Extract the [X, Y] coordinate from the center of the cell holding the provided text.  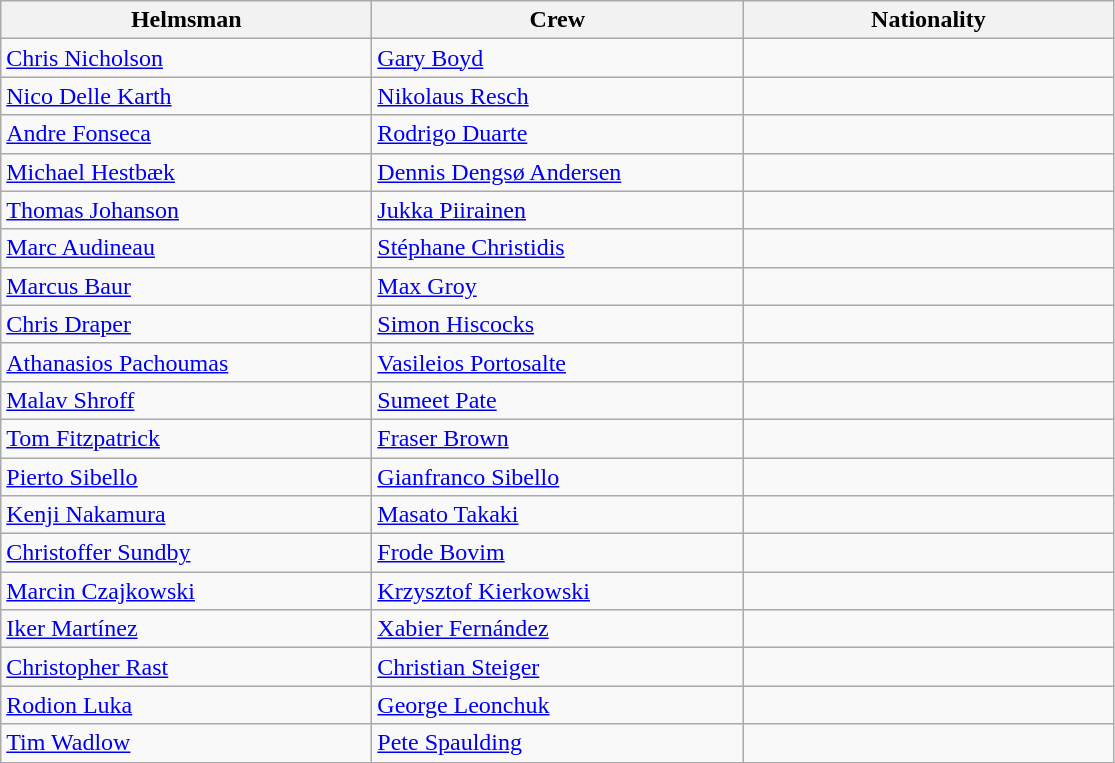
Jukka Piirainen [558, 210]
Crew [558, 20]
Pete Spaulding [558, 743]
Vasileios Portosalte [558, 362]
Christopher Rast [186, 667]
Fraser Brown [558, 438]
Simon Hiscocks [558, 324]
Iker Martínez [186, 629]
Marc Audineau [186, 248]
Chris Draper [186, 324]
Dennis Dengsø Andersen [558, 172]
Xabier Fernández [558, 629]
Helmsman [186, 20]
Tim Wadlow [186, 743]
Frode Bovim [558, 553]
Pierto Sibello [186, 477]
Tom Fitzpatrick [186, 438]
Sumeet Pate [558, 400]
George Leonchuk [558, 705]
Rodion Luka [186, 705]
Andre Fonseca [186, 134]
Gary Boyd [558, 58]
Nico Delle Karth [186, 96]
Christoffer Sundby [186, 553]
Marcus Baur [186, 286]
Stéphane Christidis [558, 248]
Christian Steiger [558, 667]
Nationality [928, 20]
Kenji Nakamura [186, 515]
Krzysztof Kierkowski [558, 591]
Malav Shroff [186, 400]
Rodrigo Duarte [558, 134]
Max Groy [558, 286]
Marcin Czajkowski [186, 591]
Athanasios Pachoumas [186, 362]
Michael Hestbæk [186, 172]
Chris Nicholson [186, 58]
Gianfranco Sibello [558, 477]
Thomas Johanson [186, 210]
Masato Takaki [558, 515]
Nikolaus Resch [558, 96]
